Detect which cell encompasses the target text, then output its (X, Y) center coordinate. 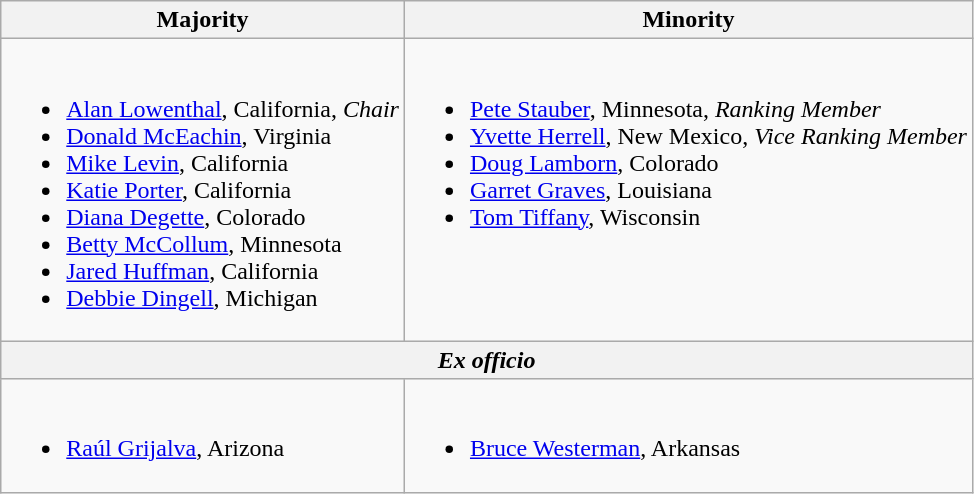
Minority (688, 20)
Raúl Grijalva, Arizona (203, 436)
Ex officio (487, 360)
Majority (203, 20)
Bruce Westerman, Arkansas (688, 436)
